Determine the (X, Y) coordinate at the center of the cell enclosing the given text.  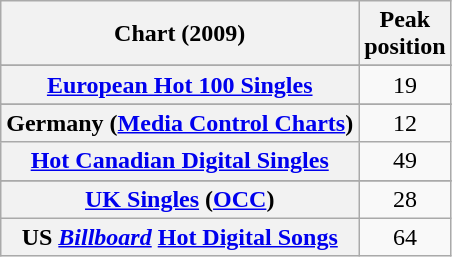
Germany (Media Control Charts) (180, 123)
64 (405, 237)
19 (405, 85)
Hot Canadian Digital Singles (180, 161)
Chart (2009) (180, 34)
49 (405, 161)
UK Singles (OCC) (180, 199)
28 (405, 199)
Peakposition (405, 34)
12 (405, 123)
US Billboard Hot Digital Songs (180, 237)
European Hot 100 Singles (180, 85)
